Provide the (x, y) coordinate of the cell's center where the given text is located.  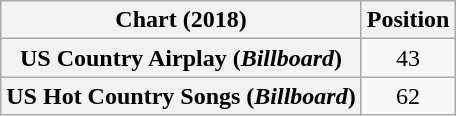
Chart (2018) (181, 20)
62 (408, 96)
US Country Airplay (Billboard) (181, 58)
US Hot Country Songs (Billboard) (181, 96)
Position (408, 20)
43 (408, 58)
